From the cell containing the given text, extract its center point as (x, y) coordinate. 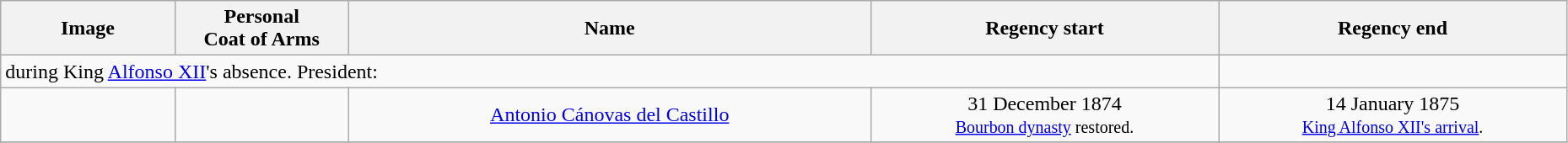
Antonio Cánovas del Castillo (609, 114)
Regency end (1393, 29)
14 January 1875King Alfonso XII's arrival. (1393, 114)
Image (88, 29)
Regency start (1044, 29)
during King Alfonso XII's absence. President: (610, 71)
PersonalCoat of Arms (261, 29)
Name (609, 29)
31 December 1874Bourbon dynasty restored. (1044, 114)
